Pinpoint the cell where the given text exists, returning its [X, Y] midpoint coordinate. 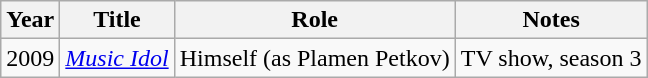
Title [117, 20]
TV show, season 3 [551, 58]
Notes [551, 20]
2009 [30, 58]
Year [30, 20]
Music Idol [117, 58]
Himself (as Plamen Petkov) [314, 58]
Role [314, 20]
